Search for the cell housing the specified text and yield its [x, y] center coordinate. 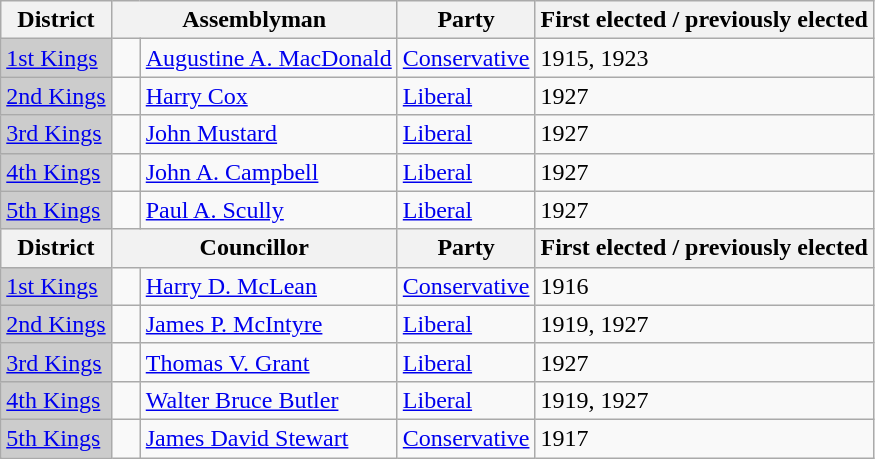
1917 [704, 438]
Harry D. McLean [268, 286]
Councillor [254, 248]
1915, 1923 [704, 58]
John A. Campbell [268, 172]
Harry Cox [268, 96]
Assemblyman [254, 20]
1916 [704, 286]
Paul A. Scully [268, 210]
John Mustard [268, 134]
James David Stewart [268, 438]
Walter Bruce Butler [268, 400]
James P. McIntyre [268, 324]
Augustine A. MacDonald [268, 58]
Thomas V. Grant [268, 362]
